Return [x, y] of the center of cell containing provided text 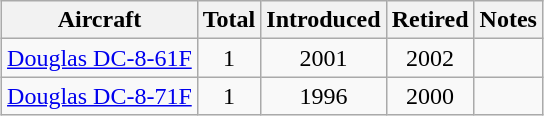
Retired [430, 20]
2000 [430, 96]
Aircraft [100, 20]
Douglas DC-8-61F [100, 58]
Total [229, 20]
2002 [430, 58]
1996 [324, 96]
Introduced [324, 20]
Douglas DC-8-71F [100, 96]
Notes [508, 20]
2001 [324, 58]
